From the cell containing the given text, extract its center point as (x, y) coordinate. 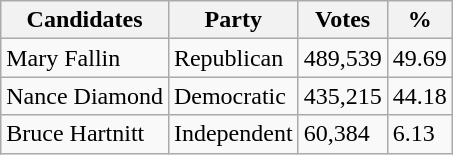
60,384 (342, 134)
489,539 (342, 58)
Bruce Hartnitt (85, 134)
Nance Diamond (85, 96)
49.69 (420, 58)
Republican (233, 58)
Candidates (85, 20)
6.13 (420, 134)
Independent (233, 134)
Democratic (233, 96)
% (420, 20)
Votes (342, 20)
44.18 (420, 96)
435,215 (342, 96)
Party (233, 20)
Mary Fallin (85, 58)
